Return [X, Y] of the center of cell containing provided text 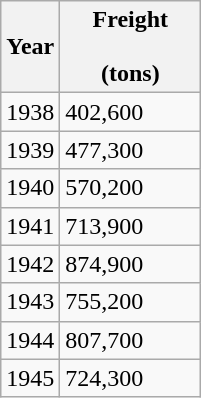
1945 [30, 378]
1939 [30, 150]
Freight(tons) [130, 47]
1943 [30, 302]
1942 [30, 264]
Year [30, 47]
755,200 [130, 302]
1944 [30, 340]
570,200 [130, 188]
874,900 [130, 264]
402,600 [130, 112]
477,300 [130, 150]
1938 [30, 112]
713,900 [130, 226]
724,300 [130, 378]
807,700 [130, 340]
1941 [30, 226]
1940 [30, 188]
